Detect which cell encompasses the target text, then output its (X, Y) center coordinate. 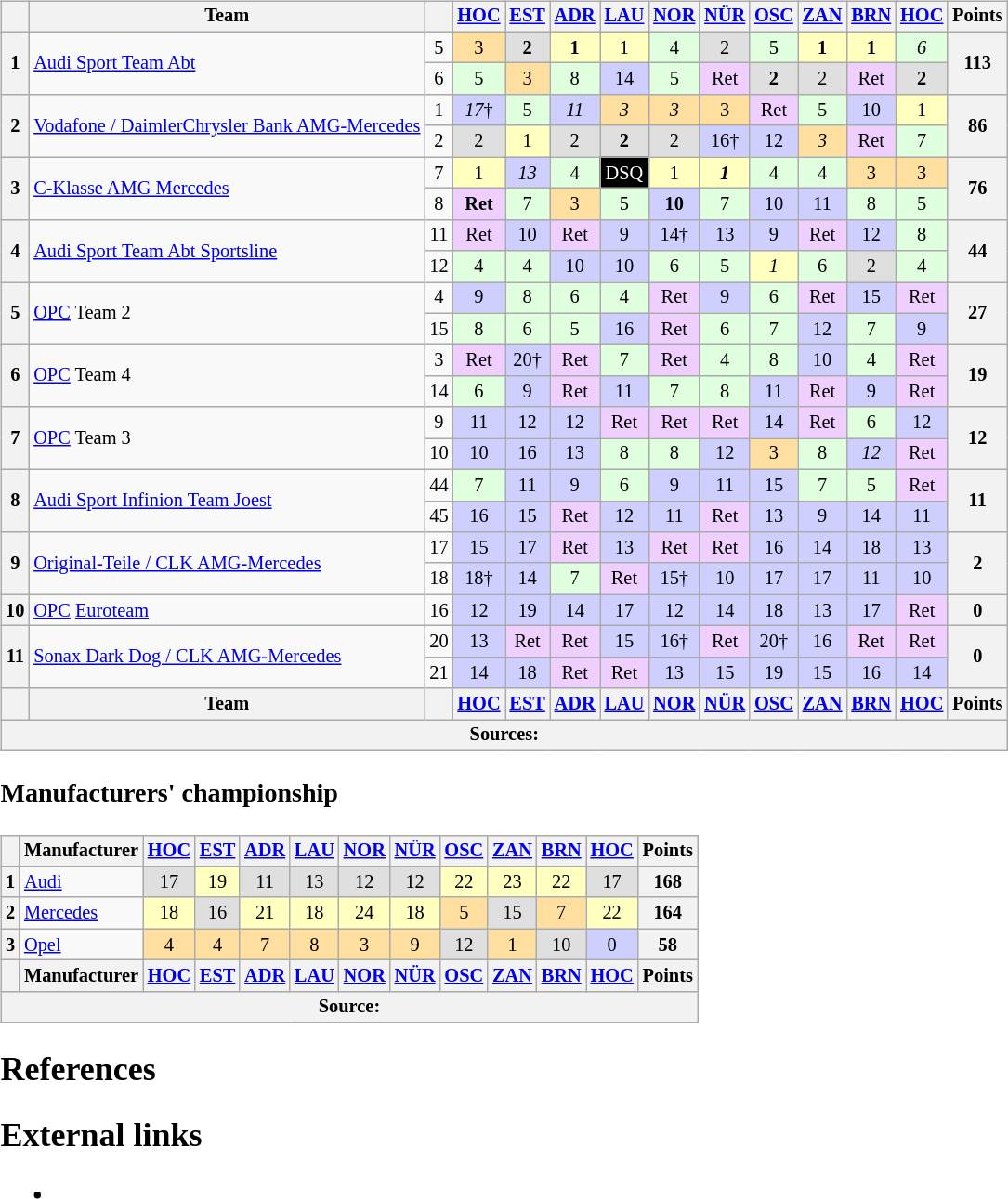
15† (674, 579)
58 (668, 945)
Opel (82, 945)
17† (478, 111)
18† (478, 579)
113 (977, 63)
OPC Team 4 (227, 375)
OPC Euroteam (227, 610)
Vodafone / DaimlerChrysler Bank AMG-Mercedes (227, 126)
20 (439, 642)
164 (668, 913)
76 (977, 188)
OPC Team 3 (227, 438)
Audi Sport Infinion Team Joest (227, 500)
Audi Sport Team Abt (227, 63)
Mercedes (82, 913)
14† (674, 235)
Original-Teile / CLK AMG-Mercedes (227, 563)
Source: (349, 1007)
24 (364, 913)
Sources: (504, 736)
27 (977, 314)
45 (439, 516)
168 (668, 882)
Audi (82, 882)
C-Klasse AMG Mercedes (227, 188)
OPC Team 2 (227, 314)
Audi Sport Team Abt Sportsline (227, 251)
86 (977, 126)
DSQ (624, 173)
23 (513, 882)
Sonax Dark Dog / CLK AMG-Mercedes (227, 658)
